For the text-containing cell, return its midpoint in [X, Y] coordinate format. 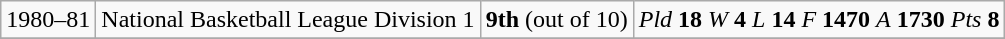
National Basketball League Division 1 [288, 20]
1980–81 [48, 20]
Pld 18 W 4 L 14 F 1470 A 1730 Pts 8 [819, 20]
9th (out of 10) [556, 20]
